Identify which cell holds the provided text, then report its (X, Y) central coordinate. 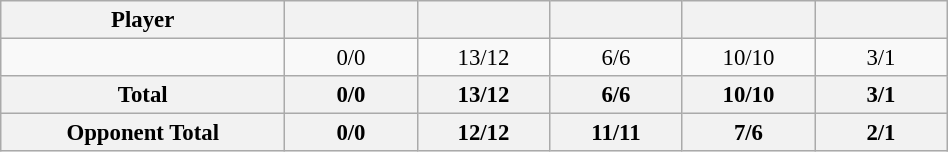
Total (143, 95)
12/12 (483, 133)
Player (143, 20)
Opponent Total (143, 133)
11/11 (616, 133)
2/1 (882, 133)
7/6 (748, 133)
